Locate the cell with the specified text and output its (x, y) center coordinate. 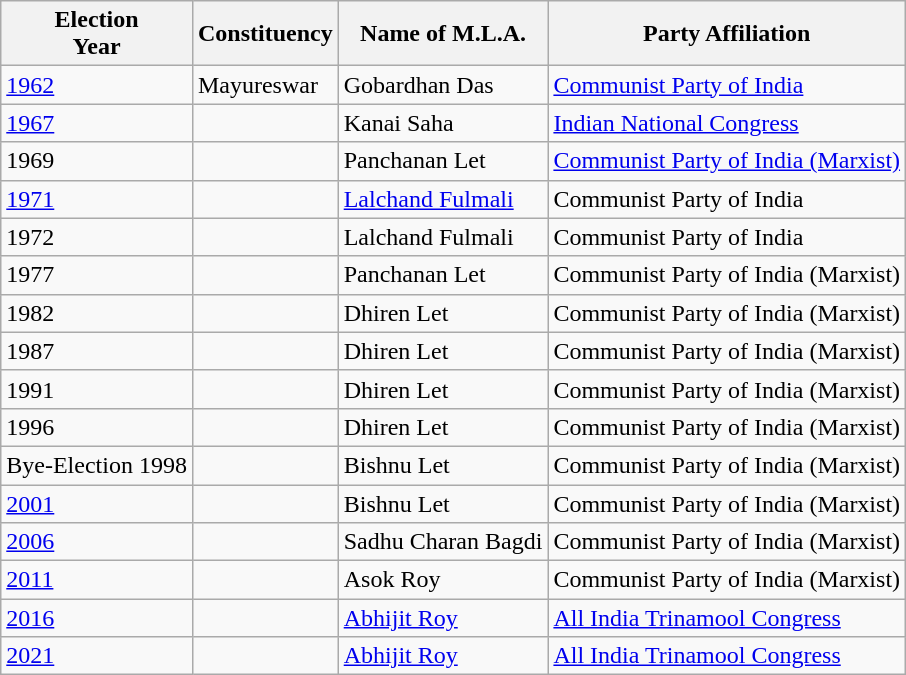
Constituency (265, 34)
1971 (97, 199)
1996 (97, 427)
1991 (97, 389)
1987 (97, 351)
1982 (97, 313)
2021 (97, 656)
1967 (97, 123)
Asok Roy (443, 580)
Gobardhan Das (443, 85)
Sadhu Charan Bagdi (443, 542)
1977 (97, 275)
Bye-Election 1998 (97, 465)
1962 (97, 85)
2006 (97, 542)
2016 (97, 618)
2001 (97, 503)
Mayureswar (265, 85)
Indian National Congress (727, 123)
Party Affiliation (727, 34)
Kanai Saha (443, 123)
Election Year (97, 34)
Name of M.L.A. (443, 34)
1972 (97, 237)
2011 (97, 580)
1969 (97, 161)
